For the text-containing cell, return its midpoint in (x, y) coordinate format. 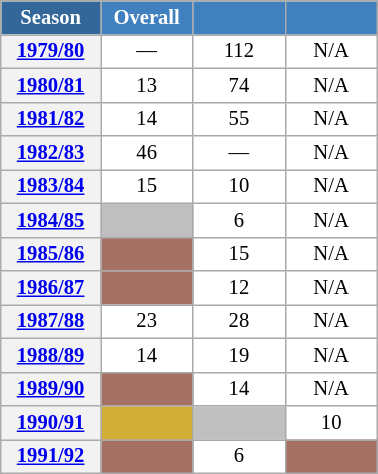
1979/80 (51, 51)
46 (146, 153)
19 (239, 355)
1989/90 (51, 389)
55 (239, 119)
28 (239, 321)
74 (239, 85)
1987/88 (51, 321)
112 (239, 51)
12 (239, 287)
Season (51, 17)
23 (146, 321)
13 (146, 85)
1991/92 (51, 456)
1982/83 (51, 153)
1983/84 (51, 186)
1984/85 (51, 220)
Overall (146, 17)
1985/86 (51, 254)
1980/81 (51, 85)
1988/89 (51, 355)
1981/82 (51, 119)
1986/87 (51, 287)
1990/91 (51, 423)
